Search for the cell housing the specified text and yield its [X, Y] center coordinate. 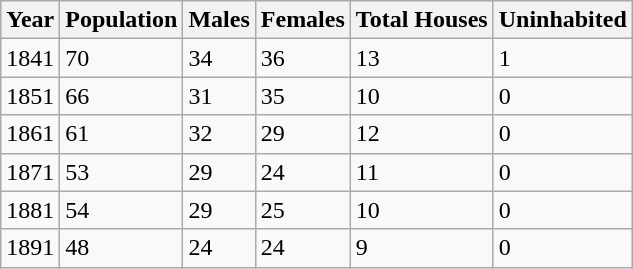
1871 [30, 172]
53 [122, 172]
35 [302, 96]
25 [302, 210]
Population [122, 20]
Males [219, 20]
48 [122, 248]
66 [122, 96]
Year [30, 20]
1 [562, 58]
Uninhabited [562, 20]
32 [219, 134]
12 [422, 134]
1881 [30, 210]
1861 [30, 134]
Total Houses [422, 20]
61 [122, 134]
1851 [30, 96]
13 [422, 58]
36 [302, 58]
Females [302, 20]
31 [219, 96]
9 [422, 248]
34 [219, 58]
70 [122, 58]
1891 [30, 248]
54 [122, 210]
1841 [30, 58]
11 [422, 172]
